Capture the cell that displays the provided text and extract its (x, y) central coordinate. 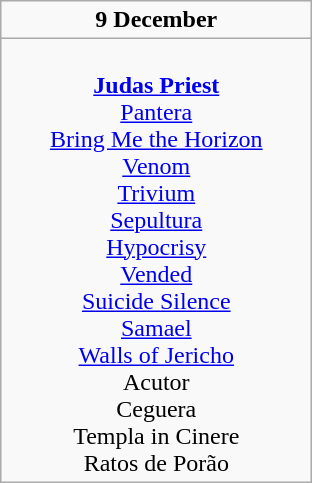
9 December (156, 20)
